Identify which cell holds the provided text, then report its [X, Y] central coordinate. 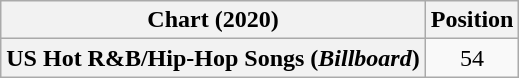
54 [472, 58]
Position [472, 20]
US Hot R&B/Hip-Hop Songs (Billboard) [213, 58]
Chart (2020) [213, 20]
